Scan for the cell matching the given text and deliver its [X, Y] coordinate at center. 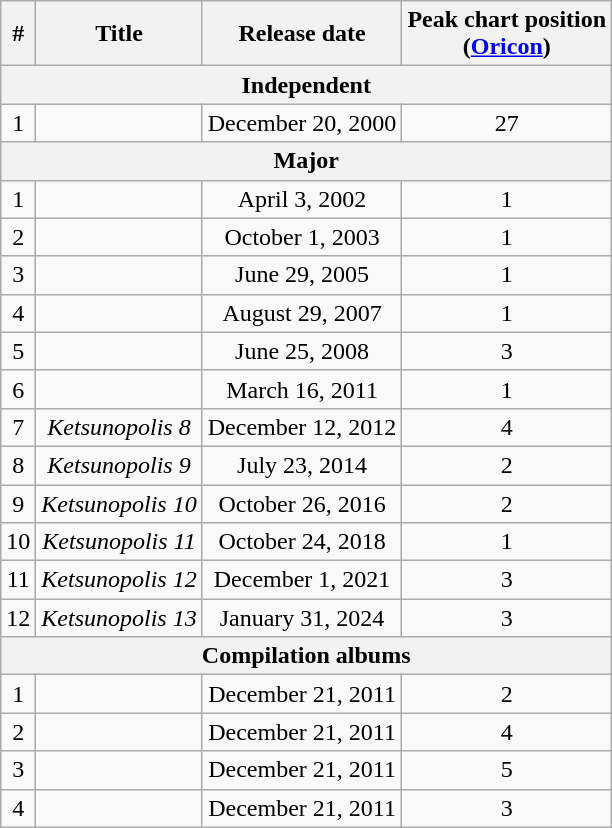
December 20, 2000 [302, 123]
10 [18, 542]
October 24, 2018 [302, 542]
October 26, 2016 [302, 503]
7 [18, 427]
12 [18, 618]
June 25, 2008 [302, 351]
Release date [302, 34]
27 [507, 123]
June 29, 2005 [302, 275]
9 [18, 503]
Major [306, 161]
December 1, 2021 [302, 580]
Ketsunopolis 11 [119, 542]
Title [119, 34]
Compilation albums [306, 656]
March 16, 2011 [302, 389]
Ketsunopolis 8 [119, 427]
Ketsunopolis 10 [119, 503]
December 12, 2012 [302, 427]
July 23, 2014 [302, 465]
Ketsunopolis 9 [119, 465]
October 1, 2003 [302, 237]
8 [18, 465]
Independent [306, 85]
11 [18, 580]
6 [18, 389]
Ketsunopolis 12 [119, 580]
August 29, 2007 [302, 313]
# [18, 34]
April 3, 2002 [302, 199]
Ketsunopolis 13 [119, 618]
Peak chart position(Oricon) [507, 34]
January 31, 2024 [302, 618]
